Determine the (X, Y) coordinate at the center of the cell enclosing the given text.  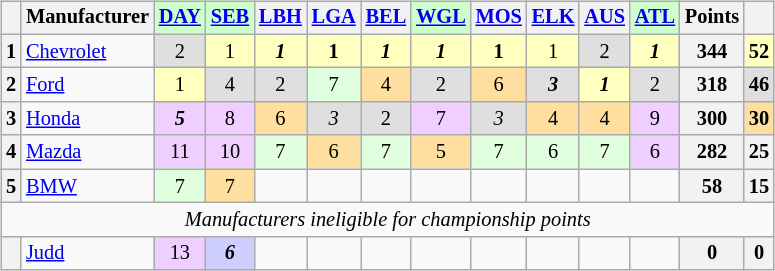
Manufacturer (88, 18)
Honda (88, 119)
SEB (230, 18)
30 (759, 119)
Chevrolet (88, 51)
ELK (554, 18)
10 (230, 152)
11 (180, 152)
BMW (88, 186)
Judd (88, 253)
Ford (88, 85)
15 (759, 186)
9 (655, 119)
300 (712, 119)
46 (759, 85)
BEL (386, 18)
LGA (334, 18)
58 (712, 186)
Mazda (88, 152)
AUS (604, 18)
Points (712, 18)
52 (759, 51)
318 (712, 85)
MOS (499, 18)
DAY (180, 18)
25 (759, 152)
8 (230, 119)
282 (712, 152)
ATL (655, 18)
LBH (280, 18)
Manufacturers ineligible for championship points (388, 220)
WGL (441, 18)
344 (712, 51)
13 (180, 253)
